Return the (x, y) coordinate for the center point of the cell that contains the specified text.  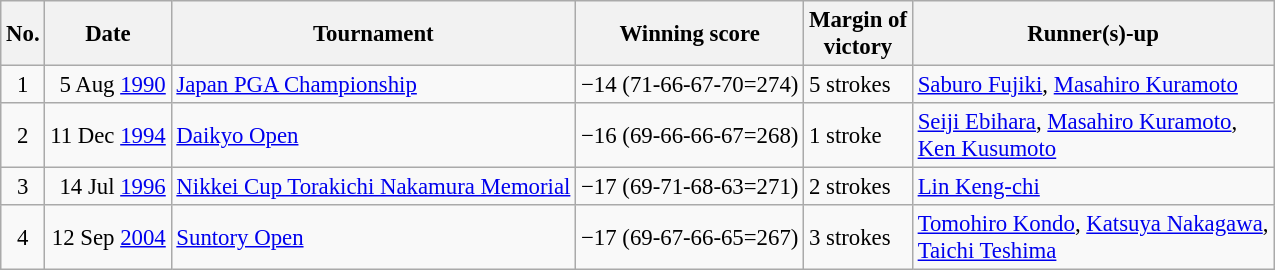
Daikyo Open (374, 136)
5 strokes (858, 85)
Margin ofvictory (858, 34)
1 stroke (858, 136)
4 (23, 238)
Winning score (690, 34)
−14 (71-66-67-70=274) (690, 85)
No. (23, 34)
2 (23, 136)
Date (108, 34)
−17 (69-67-66-65=267) (690, 238)
Seiji Ebihara, Masahiro Kuramoto, Ken Kusumoto (1092, 136)
5 Aug 1990 (108, 85)
Saburo Fujiki, Masahiro Kuramoto (1092, 85)
1 (23, 85)
Tournament (374, 34)
14 Jul 1996 (108, 187)
−16 (69-66-66-67=268) (690, 136)
3 strokes (858, 238)
Japan PGA Championship (374, 85)
12 Sep 2004 (108, 238)
Lin Keng-chi (1092, 187)
Tomohiro Kondo, Katsuya Nakagawa, Taichi Teshima (1092, 238)
11 Dec 1994 (108, 136)
2 strokes (858, 187)
−17 (69-71-68-63=271) (690, 187)
Runner(s)-up (1092, 34)
3 (23, 187)
Suntory Open (374, 238)
Nikkei Cup Torakichi Nakamura Memorial (374, 187)
